Scan for the cell matching the given text and deliver its [x, y] coordinate at center. 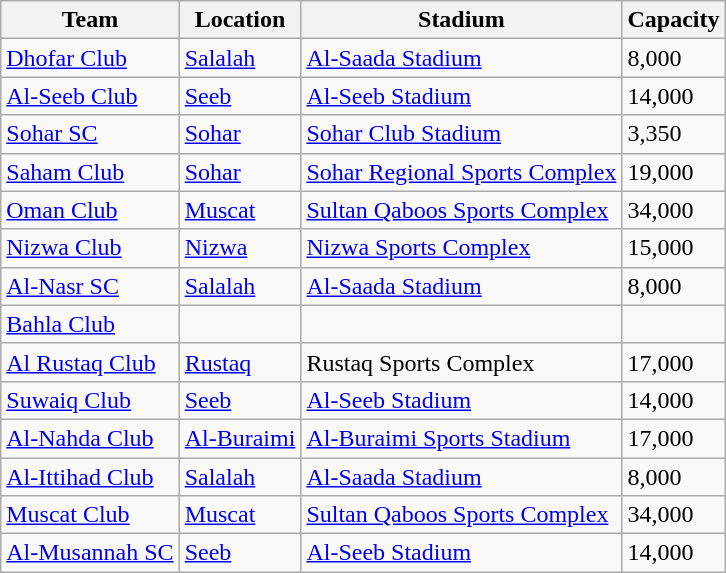
Nizwa Club [90, 248]
Saham Club [90, 172]
Bahla Club [90, 324]
Al-Nasr SC [90, 286]
Rustaq Sports Complex [462, 362]
Nizwa Sports Complex [462, 248]
Rustaq [240, 362]
15,000 [674, 248]
Al Rustaq Club [90, 362]
Sohar Club Stadium [462, 134]
Location [240, 20]
Suwaiq Club [90, 400]
Stadium [462, 20]
Sohar Regional Sports Complex [462, 172]
Nizwa [240, 248]
Team [90, 20]
Al-Buraimi Sports Stadium [462, 438]
Sohar SC [90, 134]
19,000 [674, 172]
Al-Musannah SC [90, 553]
Dhofar Club [90, 58]
Capacity [674, 20]
Al-Nahda Club [90, 438]
Al-Seeb Club [90, 96]
Al-Buraimi [240, 438]
Al-Ittihad Club [90, 477]
3,350 [674, 134]
Muscat Club [90, 515]
Oman Club [90, 210]
